Identify which cell holds the provided text, then report its (x, y) central coordinate. 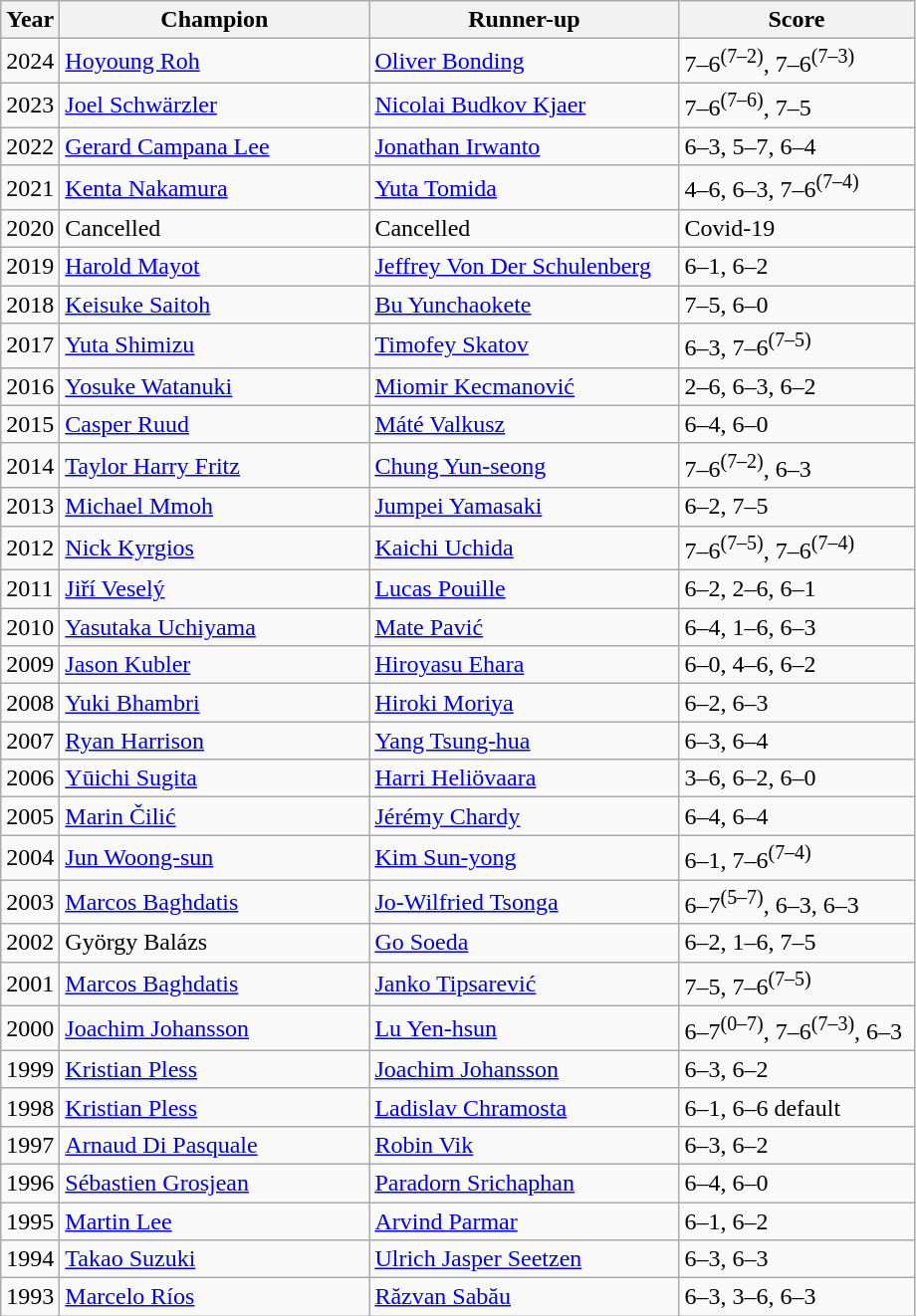
2020 (30, 229)
2001 (30, 984)
Máté Valkusz (524, 424)
6–3, 3–6, 6–3 (797, 1297)
Mate Pavić (524, 627)
2010 (30, 627)
2013 (30, 507)
Runner-up (524, 20)
2015 (30, 424)
Michael Mmoh (215, 507)
6–3, 6–3 (797, 1259)
Kaichi Uchida (524, 548)
6–0, 4–6, 6–2 (797, 665)
Champion (215, 20)
6–2, 1–6, 7–5 (797, 943)
7–6(7–6), 7–5 (797, 106)
Chung Yun-seong (524, 466)
Covid-19 (797, 229)
Jonathan Irwanto (524, 146)
Marcelo Ríos (215, 1297)
Timofey Skatov (524, 346)
Miomir Kecmanović (524, 386)
György Balázs (215, 943)
Răzvan Sabău (524, 1297)
Lucas Pouille (524, 589)
Martin Lee (215, 1221)
Kenta Nakamura (215, 187)
Takao Suzuki (215, 1259)
Jiří Veselý (215, 589)
7–6(7–2), 7–6(7–3) (797, 62)
2024 (30, 62)
Hoyoung Roh (215, 62)
6–4, 1–6, 6–3 (797, 627)
Ladislav Chramosta (524, 1107)
6–7(5–7), 6–3, 6–3 (797, 902)
2022 (30, 146)
1995 (30, 1221)
Yasutaka Uchiyama (215, 627)
2012 (30, 548)
Sébastien Grosjean (215, 1183)
4–6, 6–3, 7–6(7–4) (797, 187)
Ryan Harrison (215, 741)
Nicolai Budkov Kjaer (524, 106)
1993 (30, 1297)
7–6(7–2), 6–3 (797, 466)
2006 (30, 778)
6–3, 5–7, 6–4 (797, 146)
3–6, 6–2, 6–0 (797, 778)
Jo-Wilfried Tsonga (524, 902)
6–1, 7–6(7–4) (797, 858)
6–2, 2–6, 6–1 (797, 589)
2002 (30, 943)
2019 (30, 267)
Yosuke Watanuki (215, 386)
2008 (30, 703)
Yūichi Sugita (215, 778)
Gerard Campana Lee (215, 146)
1999 (30, 1069)
2017 (30, 346)
Harold Mayot (215, 267)
Jeffrey Von Der Schulenberg (524, 267)
Yuta Tomida (524, 187)
Nick Kyrgios (215, 548)
Bu Yunchaokete (524, 305)
2005 (30, 816)
2009 (30, 665)
Robin Vik (524, 1145)
6–2, 7–5 (797, 507)
2018 (30, 305)
Score (797, 20)
2016 (30, 386)
2000 (30, 1029)
2014 (30, 466)
Casper Ruud (215, 424)
Janko Tipsarević (524, 984)
Taylor Harry Fritz (215, 466)
1996 (30, 1183)
Lu Yen-hsun (524, 1029)
Joel Schwärzler (215, 106)
6–1, 6–6 default (797, 1107)
Marin Čilić (215, 816)
Paradorn Srichaphan (524, 1183)
2–6, 6–3, 6–2 (797, 386)
Jérémy Chardy (524, 816)
Jun Woong-sun (215, 858)
Arnaud Di Pasquale (215, 1145)
2011 (30, 589)
Arvind Parmar (524, 1221)
Hiroki Moriya (524, 703)
Yang Tsung-hua (524, 741)
Jumpei Yamasaki (524, 507)
Yuta Shimizu (215, 346)
6–3, 6–4 (797, 741)
2007 (30, 741)
2004 (30, 858)
6–3, 7–6(7–5) (797, 346)
2023 (30, 106)
7–5, 6–0 (797, 305)
Oliver Bonding (524, 62)
1998 (30, 1107)
Kim Sun-yong (524, 858)
7–6(7–5), 7–6(7–4) (797, 548)
1994 (30, 1259)
Harri Heliövaara (524, 778)
Ulrich Jasper Seetzen (524, 1259)
2003 (30, 902)
6–7(0–7), 7–6(7–3), 6–3 (797, 1029)
7–5, 7–6(7–5) (797, 984)
Hiroyasu Ehara (524, 665)
Jason Kubler (215, 665)
6–2, 6–3 (797, 703)
2021 (30, 187)
6–4, 6–4 (797, 816)
Keisuke Saitoh (215, 305)
Yuki Bhambri (215, 703)
Year (30, 20)
Go Soeda (524, 943)
1997 (30, 1145)
